Extract the [x, y] coordinate from the center of the cell holding the provided text.  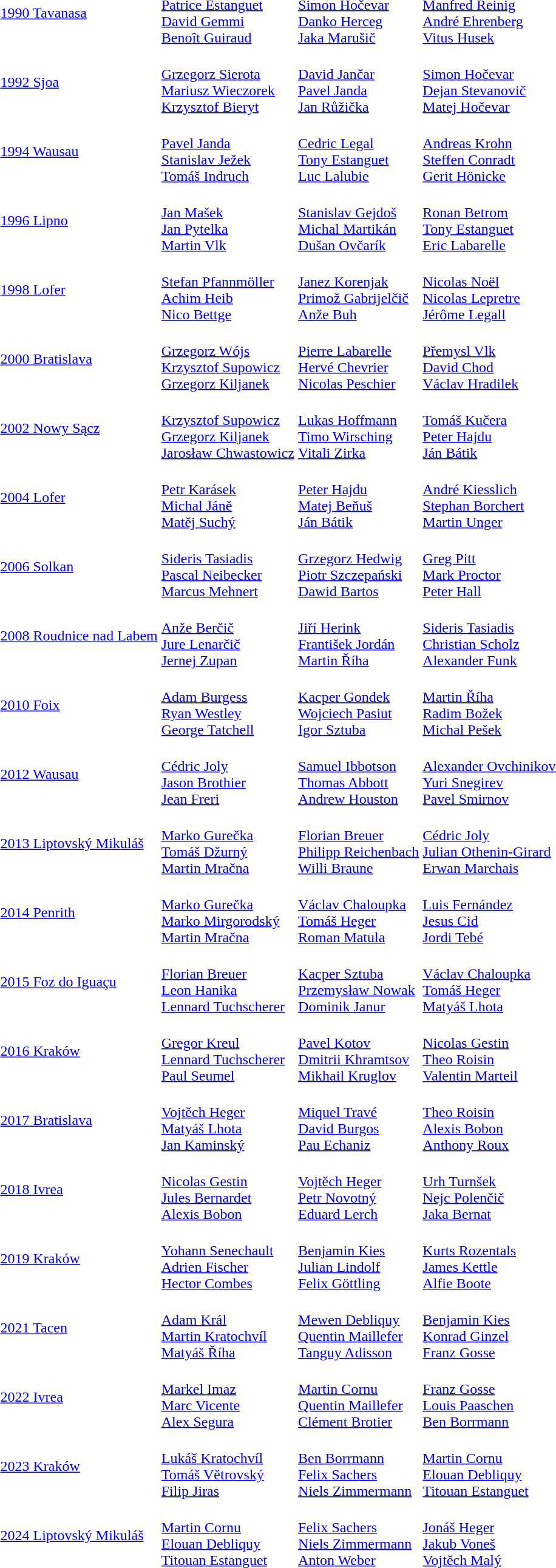
Sideris TasiadisPascal NeibeckerMarcus Mehnert [228, 567]
Marko GurečkaMarko MirgorodskýMartin Mračna [228, 913]
Markel ImazMarc VicenteAlex Segura [228, 1397]
Pierre LabarelleHervé ChevrierNicolas Peschier [359, 359]
Peter HajduMatej BeňušJán Bátik [359, 498]
Lukas HoffmannTimo WirschingVitali Zirka [359, 429]
Václav ChaloupkaTomáš HegerRoman Matula [359, 913]
Grzegorz SierotaMariusz WieczorekKrzysztof Bieryt [228, 83]
Florian BreuerPhilipp ReichenbachWilli Braune [359, 844]
Krzysztof SupowiczGrzegorz KiljanekJarosław Chwastowicz [228, 429]
Stefan PfannmöllerAchim HeibNico Bettge [228, 290]
Adam KrálMartin KratochvílMatyáš Říha [228, 1328]
Kacper GondekWojciech PasiutIgor Sztuba [359, 705]
Kacper SztubaPrzemysław NowakDominik Janur [359, 982]
Cédric JolyJason BrothierJean Freri [228, 775]
Lukáš KratochvílTomáš VětrovskýFilip Jiras [228, 1467]
David JančarPavel JandaJan Růžička [359, 83]
Yohann SenechaultAdrien FischerHector Combes [228, 1259]
Janez KorenjakPrimož GabrijelčičAnže Buh [359, 290]
Anže BerčičJure LenarčičJernej Zupan [228, 636]
Miquel TravéDavid BurgosPau Echaniz [359, 1121]
Cedric LegalTony EstanguetLuc Lalubie [359, 152]
Mewen DebliquyQuentin MailleferTanguy Adisson [359, 1328]
Benjamin KiesJulian LindolfFelix Göttling [359, 1259]
Petr KarásekMichal JáněMatěj Suchý [228, 498]
Nicolas GestinJules BernardetAlexis Bobon [228, 1190]
Grzegorz WójsKrzysztof SupowiczGrzegorz Kiljanek [228, 359]
Gregor KreulLennard TuchschererPaul Seumel [228, 1051]
Martin CornuQuentin MailleferClément Brotier [359, 1397]
Adam BurgessRyan WestleyGeorge Tatchell [228, 705]
Stanislav GejdošMichal MartikánDušan Ovčarík [359, 221]
Pavel JandaStanislav JežekTomáš Indruch [228, 152]
Grzegorz HedwigPiotr SzczepańskiDawid Bartos [359, 567]
Jan MašekJan PytelkaMartin Vlk [228, 221]
Marko GurečkaTomáš DžurnýMartin Mračna [228, 844]
Vojtěch HegerMatyáš LhotaJan Kaminský [228, 1121]
Jiří HerinkFrantišek JordánMartin Říha [359, 636]
Vojtěch HegerPetr NovotnýEduard Lerch [359, 1190]
Samuel IbbotsonThomas AbbottAndrew Houston [359, 775]
Florian BreuerLeon HanikaLennard Tuchscherer [228, 982]
Ben BorrmannFelix SachersNiels Zimmermann [359, 1467]
Pavel KotovDmitrii KhramtsovMikhail Kruglov [359, 1051]
